Return (X, Y) of the center of cell containing provided text 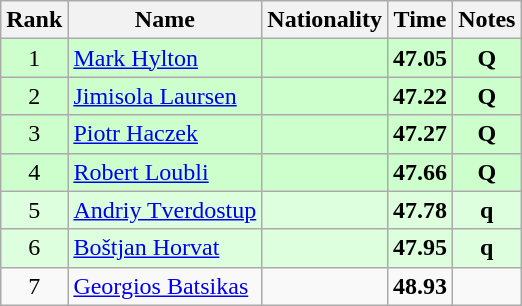
Name (165, 20)
Robert Loubli (165, 172)
Georgios Batsikas (165, 286)
Jimisola Laursen (165, 96)
47.22 (420, 96)
Time (420, 20)
4 (34, 172)
47.95 (420, 248)
Rank (34, 20)
6 (34, 248)
47.78 (420, 210)
47.66 (420, 172)
47.27 (420, 134)
Nationality (325, 20)
7 (34, 286)
Andriy Tverdostup (165, 210)
5 (34, 210)
47.05 (420, 58)
Piotr Haczek (165, 134)
1 (34, 58)
3 (34, 134)
Boštjan Horvat (165, 248)
48.93 (420, 286)
Mark Hylton (165, 58)
2 (34, 96)
Notes (487, 20)
